Determine the [X, Y] coordinate at the center of the cell enclosing the given text.  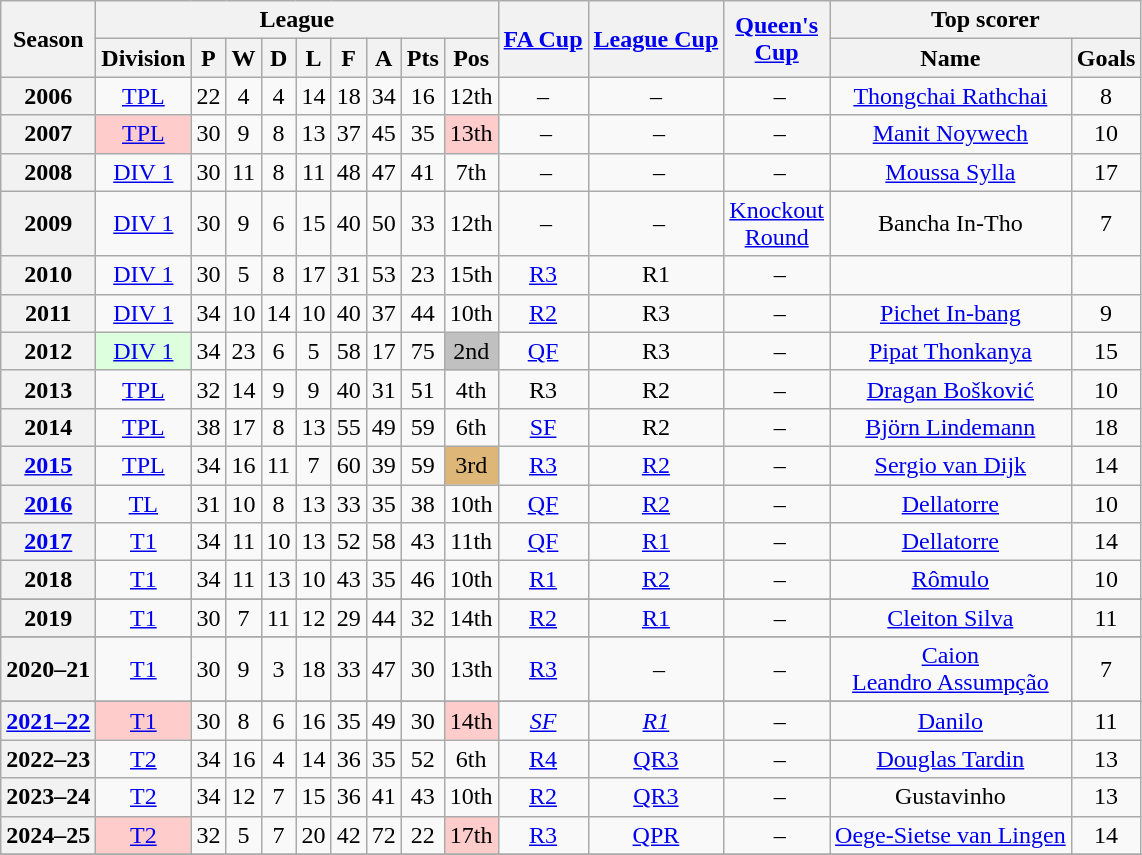
Björn Lindemann [951, 427]
17th [471, 835]
11th [471, 542]
3rd [471, 465]
45 [384, 134]
L [314, 58]
2nd [471, 351]
Thongchai Rathchai [951, 96]
20 [314, 835]
2020–21 [48, 670]
A [384, 58]
F [348, 58]
KnockoutRound [777, 224]
TL [144, 503]
Division [144, 58]
Pichet In-bang [951, 313]
FA Cup [543, 39]
Queen'sCup [777, 39]
Gustavinho [951, 797]
2013 [48, 389]
R4 [543, 759]
Top scorer [986, 20]
2023–24 [48, 797]
Pos [471, 58]
Rômulo [951, 580]
55 [348, 427]
2014 [48, 427]
Pts [422, 58]
42 [348, 835]
2009 [48, 224]
Dragan Bošković [951, 389]
Oege-Sietse van Lingen [951, 835]
W [244, 58]
2018 [48, 580]
QPR [656, 835]
75 [422, 351]
51 [422, 389]
Pipat Thonkanya [951, 351]
Danilo [951, 721]
CaionLeandro Assumpção [951, 670]
2007 [48, 134]
2022–23 [48, 759]
D [278, 58]
2024–25 [48, 835]
2021–22 [48, 721]
2019 [48, 618]
Season [48, 39]
4th [471, 389]
60 [348, 465]
2010 [48, 275]
29 [348, 618]
League [297, 20]
Douglas Tardin [951, 759]
2012 [48, 351]
2015 [48, 465]
2008 [48, 172]
2006 [48, 96]
Sergio van Dijk [951, 465]
7th [471, 172]
2017 [48, 542]
2011 [48, 313]
Goals [1106, 58]
15th [471, 275]
3 [278, 670]
Moussa Sylla [951, 172]
2016 [48, 503]
Bancha In-Tho [951, 224]
46 [422, 580]
50 [384, 224]
39 [384, 465]
Cleiton Silva [951, 618]
League Cup [656, 39]
48 [348, 172]
72 [384, 835]
Manit Noywech [951, 134]
Name [951, 58]
P [208, 58]
53 [384, 275]
